Provide the (X, Y) coordinate of the cell's center where the given text is located.  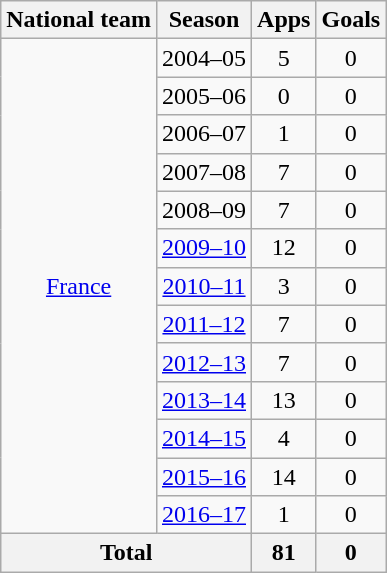
2014–15 (204, 438)
2004–05 (204, 58)
12 (284, 248)
3 (284, 286)
4 (284, 438)
2005–06 (204, 96)
2007–08 (204, 172)
Total (126, 553)
France (79, 286)
81 (284, 553)
2015–16 (204, 477)
2016–17 (204, 515)
14 (284, 477)
National team (79, 20)
2013–14 (204, 400)
5 (284, 58)
Season (204, 20)
2012–13 (204, 362)
2011–12 (204, 324)
2010–11 (204, 286)
2009–10 (204, 248)
13 (284, 400)
2008–09 (204, 210)
Goals (351, 20)
Apps (284, 20)
2006–07 (204, 134)
